Output the (X, Y) coordinate of the center of the cell containing the given text.  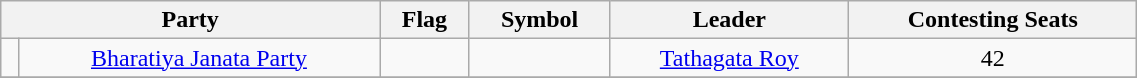
Flag (425, 20)
Party (190, 20)
Contesting Seats (993, 20)
Symbol (540, 20)
Tathagata Roy (730, 58)
42 (993, 58)
Leader (730, 20)
Bharatiya Janata Party (198, 58)
